Determine the (X, Y) coordinate at the center of the cell enclosing the given text.  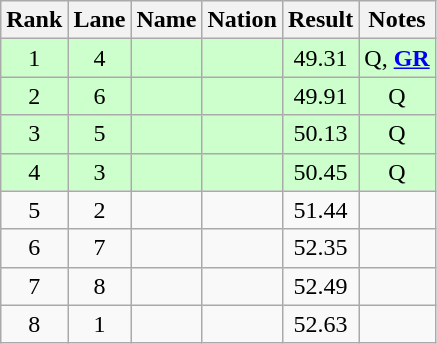
Q, GR (397, 58)
52.35 (320, 248)
Notes (397, 20)
Nation (242, 20)
Rank (34, 20)
52.49 (320, 286)
Name (166, 20)
Result (320, 20)
51.44 (320, 210)
52.63 (320, 324)
49.31 (320, 58)
Lane (100, 20)
49.91 (320, 96)
50.45 (320, 172)
50.13 (320, 134)
